Extract the [x, y] coordinate from the center of the cell holding the provided text.  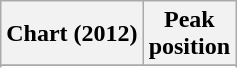
Peakposition [189, 34]
Chart (2012) [72, 34]
